Return the (x, y) coordinate for the center point of the cell that contains the specified text.  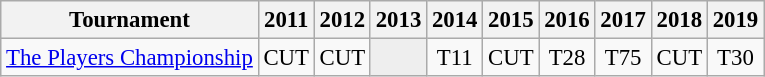
T28 (567, 58)
The Players Championship (130, 58)
2014 (455, 20)
2013 (398, 20)
T11 (455, 58)
2015 (511, 20)
2016 (567, 20)
T30 (735, 58)
2018 (679, 20)
2011 (286, 20)
2017 (623, 20)
Tournament (130, 20)
2012 (342, 20)
2019 (735, 20)
T75 (623, 58)
